Provide the [x, y] coordinate of the cell's center where the given text is located.  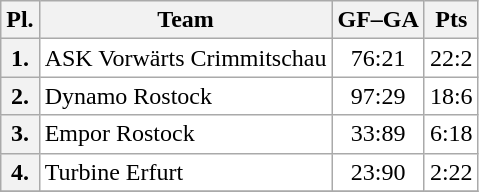
Pts [451, 20]
76:21 [378, 58]
Turbine Erfurt [186, 172]
22:2 [451, 58]
GF–GA [378, 20]
18:6 [451, 96]
3. [20, 134]
Team [186, 20]
Empor Rostock [186, 134]
ASK Vorwärts Crimmitschau [186, 58]
97:29 [378, 96]
23:90 [378, 172]
2. [20, 96]
1. [20, 58]
33:89 [378, 134]
6:18 [451, 134]
4. [20, 172]
2:22 [451, 172]
Dynamo Rostock [186, 96]
Pl. [20, 20]
